Pinpoint the cell where the given text exists, returning its [x, y] midpoint coordinate. 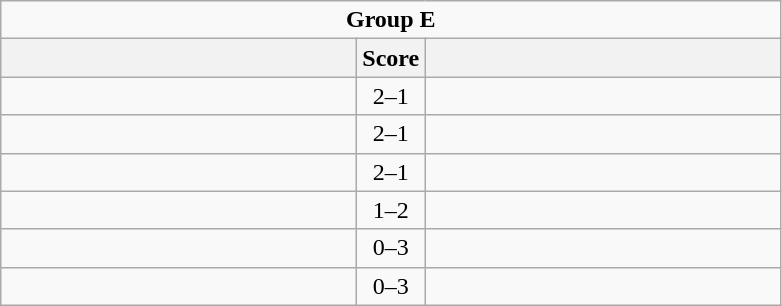
1–2 [391, 210]
Group E [391, 20]
Score [391, 58]
